Extract the [x, y] coordinate from the center of the cell holding the provided text.  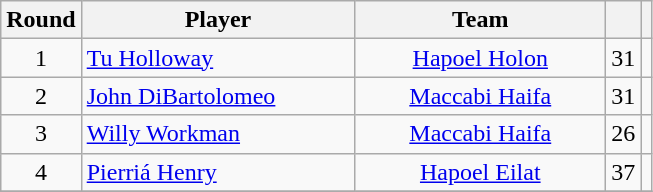
26 [624, 134]
Tu Holloway [218, 58]
John DiBartolomeo [218, 96]
Player [218, 20]
4 [41, 172]
Round [41, 20]
Hapoel Holon [480, 58]
Willy Workman [218, 134]
Pierriá Henry [218, 172]
2 [41, 96]
Team [480, 20]
Hapoel Eilat [480, 172]
37 [624, 172]
3 [41, 134]
1 [41, 58]
